Determine the (x, y) coordinate at the center of the cell enclosing the given text.  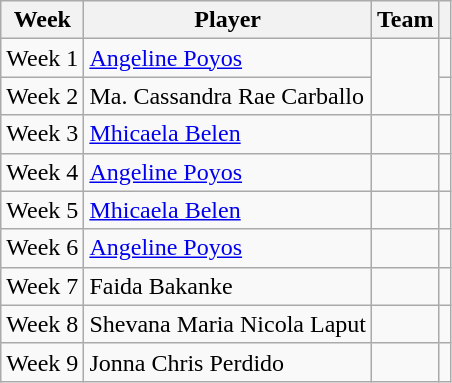
Week 7 (42, 286)
Player (228, 20)
Team (405, 20)
Week 2 (42, 96)
Week 4 (42, 172)
Faida Bakanke (228, 286)
Week (42, 20)
Week 3 (42, 134)
Jonna Chris Perdido (228, 362)
Week 9 (42, 362)
Week 6 (42, 248)
Week 8 (42, 324)
Ma. Cassandra Rae Carballo (228, 96)
Week 1 (42, 58)
Shevana Maria Nicola Laput (228, 324)
Week 5 (42, 210)
